Locate the cell with the specified text and output its (x, y) center coordinate. 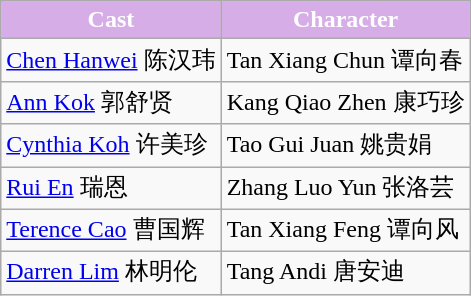
Terence Cao 曹国辉 (111, 230)
Zhang Luo Yun 张洛芸 (346, 188)
Rui En 瑞恩 (111, 188)
Character (346, 20)
Cynthia Koh 许美珍 (111, 146)
Ann Kok 郭舒贤 (111, 102)
Tan Xiang Feng 谭向风 (346, 230)
Cast (111, 20)
Darren Lim 林明伦 (111, 274)
Chen Hanwei 陈汉玮 (111, 60)
Tan Xiang Chun 谭向春 (346, 60)
Tang Andi 唐安迪 (346, 274)
Kang Qiao Zhen 康巧珍 (346, 102)
Tao Gui Juan 姚贵娟 (346, 146)
